Pinpoint the cell where the given text exists, returning its [X, Y] midpoint coordinate. 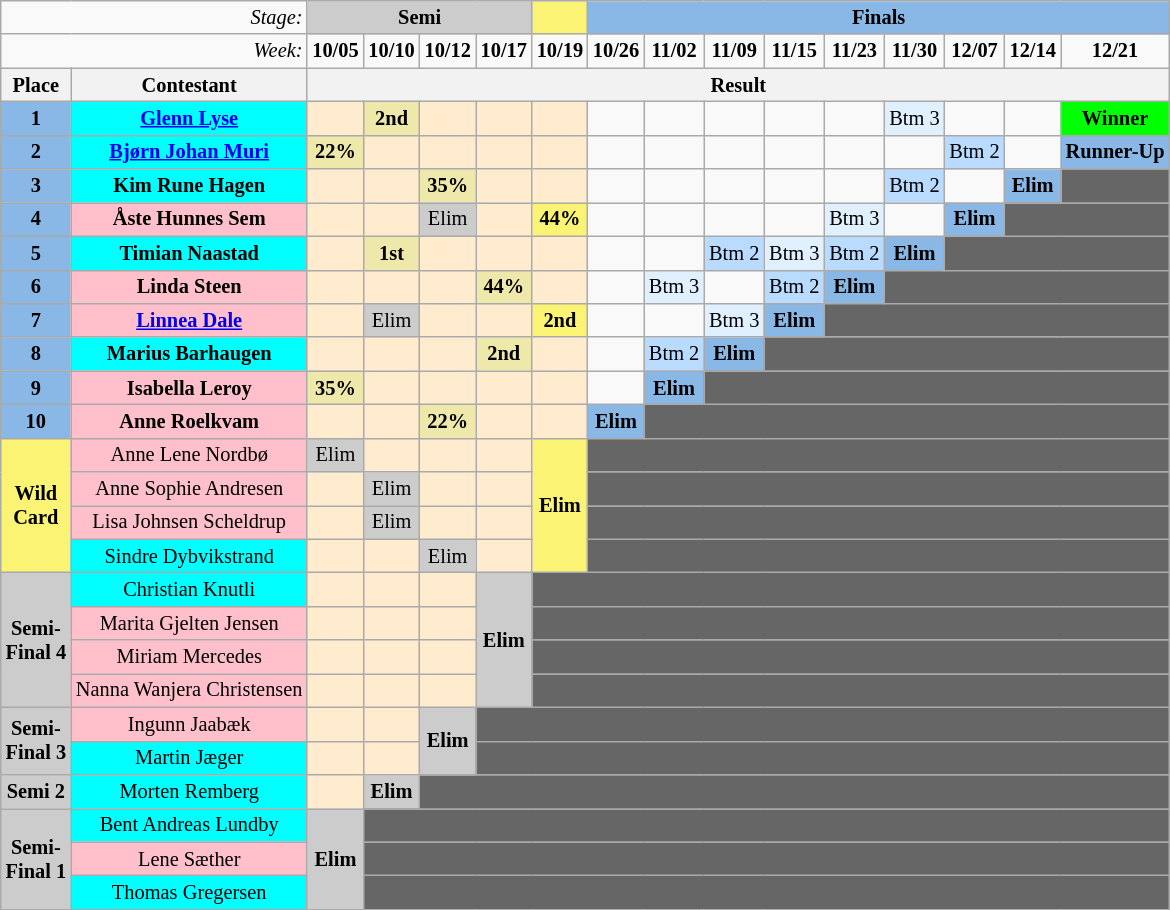
Lisa Johnsen Scheldrup [189, 522]
11/23 [854, 51]
Miriam Mercedes [189, 657]
Kim Rune Hagen [189, 186]
Sindre Dybvikstrand [189, 556]
Semi-Final 1 [36, 858]
Anne Roelkvam [189, 421]
10/17 [504, 51]
Anne Sophie Andresen [189, 489]
11/30 [914, 51]
Semi-Final 3 [36, 740]
11/15 [794, 51]
Stage: [154, 17]
Lene Sæther [189, 859]
Åste Hunnes Sem [189, 219]
Marius Barhaugen [189, 354]
Nanna Wanjera Christensen [189, 690]
Timian Naastad [189, 253]
Marita Gjelten Jensen [189, 623]
4 [36, 219]
Bent Andreas Lundby [189, 825]
11/09 [734, 51]
10/12 [448, 51]
6 [36, 287]
Linnea Dale [189, 320]
8 [36, 354]
12/14 [1033, 51]
Runner-Up [1116, 152]
3 [36, 186]
9 [36, 388]
Glenn Lyse [189, 118]
Semi 2 [36, 791]
Martin Jæger [189, 758]
Thomas Gregersen [189, 892]
12/07 [975, 51]
10 [36, 421]
10/10 [391, 51]
Bjørn Johan Muri [189, 152]
Place [36, 85]
Linda Steen [189, 287]
12/21 [1116, 51]
Winner [1116, 118]
1 [36, 118]
Semi [419, 17]
Isabella Leroy [189, 388]
Christian Knutli [189, 589]
WildCard [36, 506]
Week: [154, 51]
10/19 [560, 51]
10/05 [335, 51]
5 [36, 253]
Contestant [189, 85]
Semi-Final 4 [36, 640]
10/26 [616, 51]
Result [738, 85]
7 [36, 320]
Anne Lene Nordbø [189, 455]
2 [36, 152]
Ingunn Jaabæk [189, 724]
1st [391, 253]
11/02 [674, 51]
Finals [878, 17]
Morten Remberg [189, 791]
